Capture the cell that displays the provided text and extract its [x, y] central coordinate. 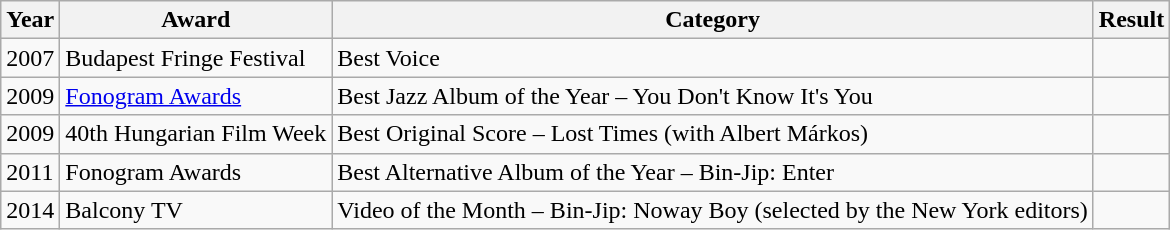
Budapest Fringe Festival [196, 58]
Category [713, 20]
Award [196, 20]
Best Jazz Album of the Year – You Don't Know It's You [713, 96]
Balcony TV [196, 210]
Video of the Month – Bin-Jip: Noway Boy (selected by the New York editors) [713, 210]
Best Alternative Album of the Year – Bin-Jip: Enter [713, 172]
40th Hungarian Film Week [196, 134]
Best Voice [713, 58]
2007 [30, 58]
Result [1131, 20]
2014 [30, 210]
Best Original Score – Lost Times (with Albert Márkos) [713, 134]
Year [30, 20]
2011 [30, 172]
